Extract the (X, Y) coordinate from the center of the cell holding the provided text.  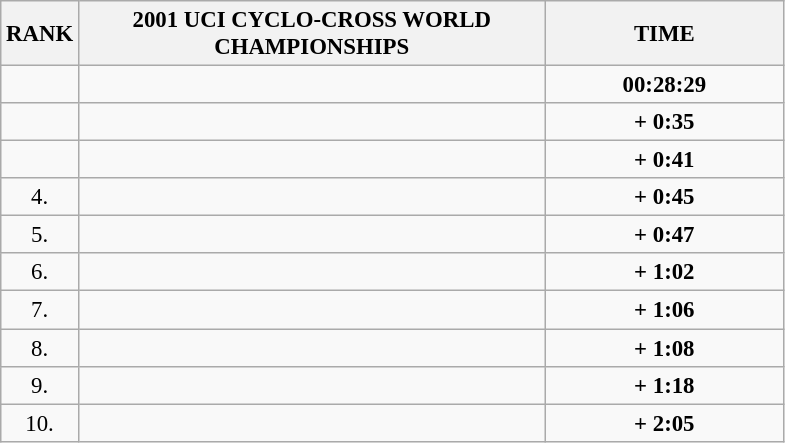
9. (40, 385)
+ 1:06 (664, 310)
6. (40, 273)
+ 1:18 (664, 385)
TIME (664, 34)
+ 0:35 (664, 122)
10. (40, 423)
+ 1:08 (664, 348)
4. (40, 197)
7. (40, 310)
+ 0:47 (664, 235)
8. (40, 348)
+ 0:45 (664, 197)
+ 2:05 (664, 423)
RANK (40, 34)
5. (40, 235)
2001 UCI CYCLO-CROSS WORLD CHAMPIONSHIPS (312, 34)
00:28:29 (664, 85)
+ 1:02 (664, 273)
+ 0:41 (664, 160)
